Scan for the cell matching the given text and deliver its (x, y) coordinate at center. 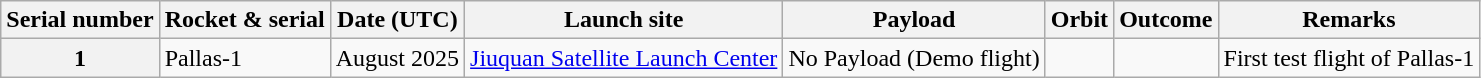
First test flight of Pallas-1 (1349, 58)
No Payload (Demo flight) (914, 58)
Rocket & serial (244, 20)
Remarks (1349, 20)
Serial number (80, 20)
Payload (914, 20)
August 2025 (397, 58)
Orbit (1079, 20)
Date (UTC) (397, 20)
Jiuquan Satellite Launch Center (624, 58)
Launch site (624, 20)
Pallas-1 (244, 58)
Outcome (1166, 20)
1 (80, 58)
